Extract the (X, Y) coordinate from the center of the cell holding the provided text.  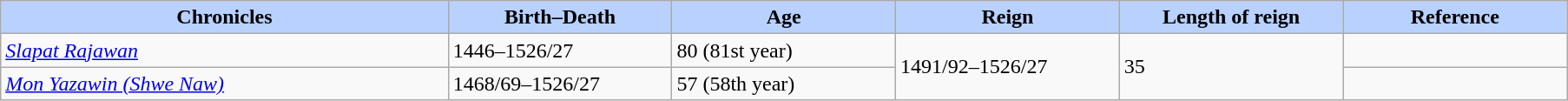
1468/69–1526/27 (560, 84)
Age (784, 17)
35 (1231, 67)
57 (58th year) (784, 84)
Birth–Death (560, 17)
Mon Yazawin (Shwe Naw) (224, 84)
80 (81st year) (784, 50)
1446–1526/27 (560, 50)
Length of reign (1231, 17)
Reign (1008, 17)
Slapat Rajawan (224, 50)
Chronicles (224, 17)
Reference (1455, 17)
1491/92–1526/27 (1008, 67)
